Pinpoint the cell where the given text exists, returning its [X, Y] midpoint coordinate. 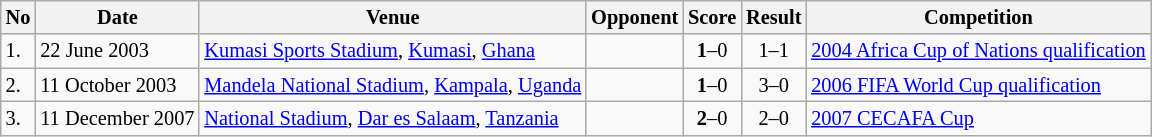
Mandela National Stadium, Kampala, Uganda [392, 85]
11 October 2003 [117, 85]
No [18, 17]
11 December 2007 [117, 118]
National Stadium, Dar es Salaam, Tanzania [392, 118]
Kumasi Sports Stadium, Kumasi, Ghana [392, 51]
2004 Africa Cup of Nations qualification [978, 51]
Date [117, 17]
Result [774, 17]
22 June 2003 [117, 51]
Opponent [634, 17]
3–0 [774, 85]
Score [712, 17]
1. [18, 51]
3. [18, 118]
1–1 [774, 51]
2006 FIFA World Cup qualification [978, 85]
Competition [978, 17]
Venue [392, 17]
2. [18, 85]
2007 CECAFA Cup [978, 118]
